Determine the (X, Y) coordinate at the center of the cell enclosing the given text.  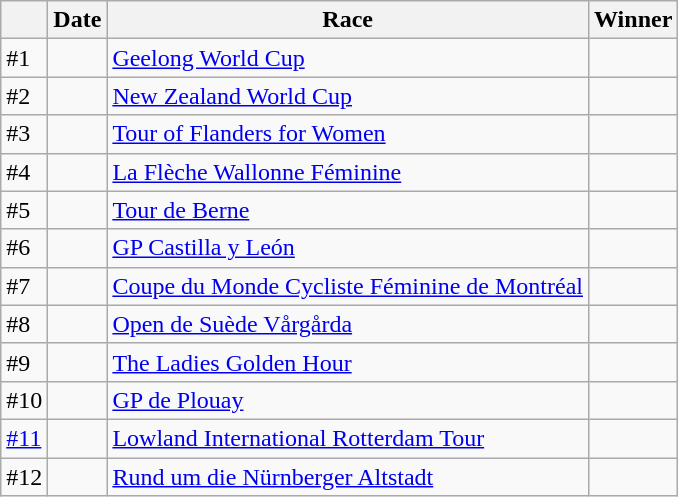
La Flèche Wallonne Féminine (348, 172)
#7 (24, 286)
#6 (24, 248)
#2 (24, 96)
New Zealand World Cup (348, 96)
Tour de Berne (348, 210)
#5 (24, 210)
#12 (24, 477)
Winner (634, 20)
#4 (24, 172)
Race (348, 20)
#11 (24, 438)
Tour of Flanders for Women (348, 134)
#9 (24, 362)
#3 (24, 134)
Date (78, 20)
Rund um die Nürnberger Altstadt (348, 477)
GP Castilla y León (348, 248)
Geelong World Cup (348, 58)
#10 (24, 400)
The Ladies Golden Hour (348, 362)
Coupe du Monde Cycliste Féminine de Montréal (348, 286)
Open de Suède Vårgårda (348, 324)
#1 (24, 58)
GP de Plouay (348, 400)
#8 (24, 324)
Lowland International Rotterdam Tour (348, 438)
